Provide the (X, Y) coordinate of the cell's center where the given text is located.  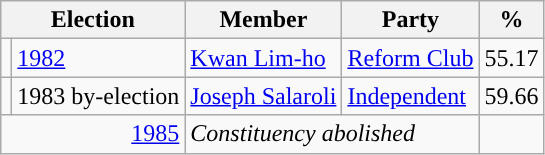
1982 (98, 58)
Election (93, 20)
Reform Club (410, 58)
Constituency abolished (332, 134)
1983 by-election (98, 96)
59.66 (512, 96)
1985 (93, 134)
% (512, 20)
Kwan Lim-ho (264, 58)
Member (264, 20)
Party (410, 20)
Joseph Salaroli (264, 96)
55.17 (512, 58)
Independent (410, 96)
